Return (x, y) of the center of cell containing provided text 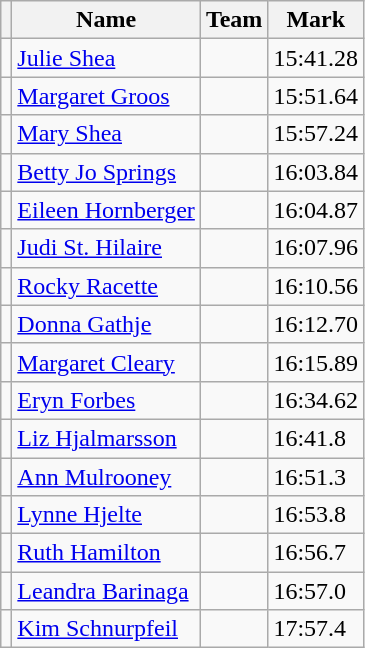
Margaret Groos (106, 96)
Leandra Barinaga (106, 591)
16:15.89 (316, 362)
16:53.8 (316, 515)
Rocky Racette (106, 286)
Julie Shea (106, 58)
Liz Hjalmarsson (106, 438)
16:12.70 (316, 324)
16:03.84 (316, 172)
15:41.28 (316, 58)
Kim Schnurpfeil (106, 629)
Mark (316, 20)
Ann Mulrooney (106, 477)
16:04.87 (316, 210)
Lynne Hjelte (106, 515)
16:41.8 (316, 438)
16:07.96 (316, 248)
15:51.64 (316, 96)
Mary Shea (106, 134)
Betty Jo Springs (106, 172)
17:57.4 (316, 629)
15:57.24 (316, 134)
16:51.3 (316, 477)
Eileen Hornberger (106, 210)
Team (234, 20)
Ruth Hamilton (106, 553)
16:57.0 (316, 591)
Eryn Forbes (106, 400)
Name (106, 20)
Margaret Cleary (106, 362)
16:56.7 (316, 553)
Donna Gathje (106, 324)
16:34.62 (316, 400)
Judi St. Hilaire (106, 248)
16:10.56 (316, 286)
